Locate the cell with the specified text and output its [x, y] center coordinate. 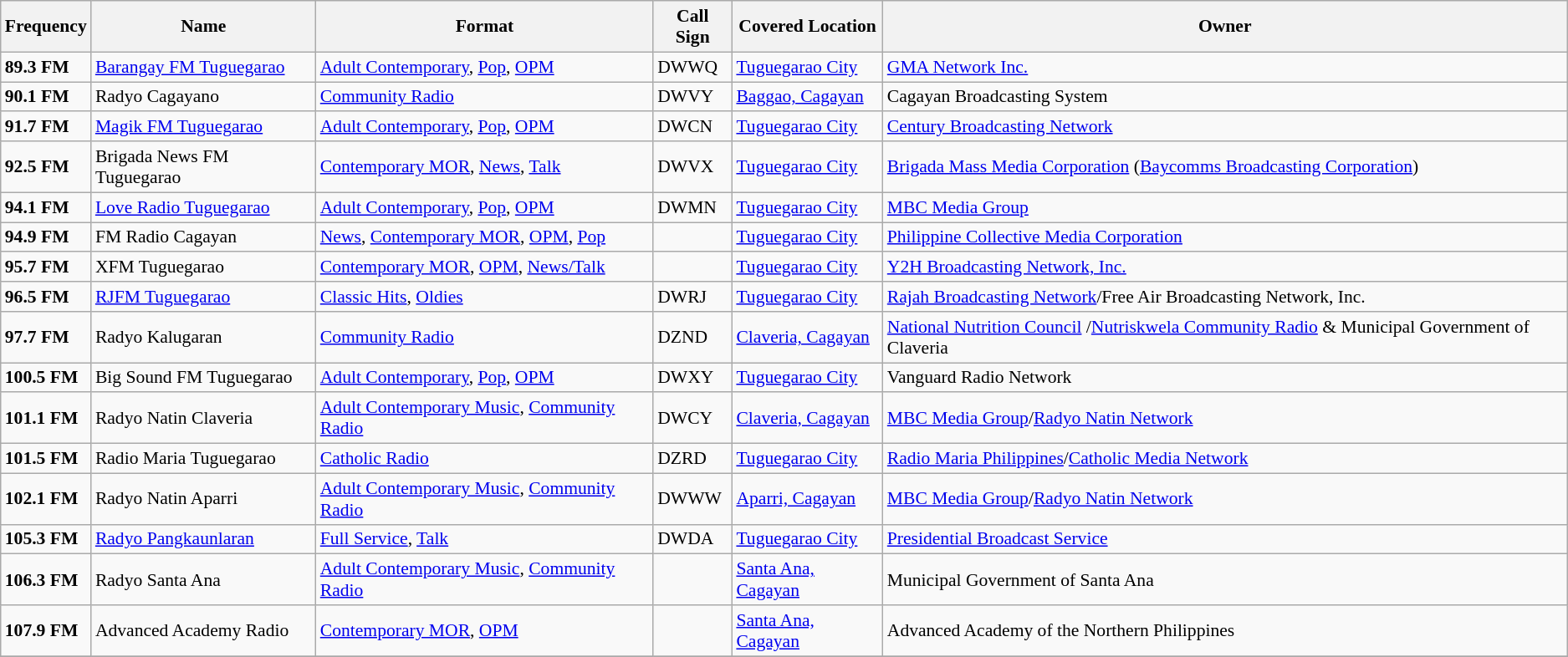
92.5 FM [46, 167]
GMA Network Inc. [1225, 67]
89.3 FM [46, 67]
Presidential Broadcast Service [1225, 539]
Magik FM Tuguegarao [204, 127]
101.5 FM [46, 459]
Big Sound FM Tuguegarao [204, 378]
Catholic Radio [485, 459]
Philippine Collective Media Corporation [1225, 237]
Baggao, Cagayan [807, 97]
105.3 FM [46, 539]
Call Sign [692, 27]
Radyo Santa Ana [204, 580]
DWRJ [692, 297]
101.1 FM [46, 418]
DWCN [692, 127]
Municipal Government of Santa Ana [1225, 580]
102.1 FM [46, 498]
DWVX [692, 167]
Radio Maria Tuguegarao [204, 459]
Radio Maria Philippines/Catholic Media Network [1225, 459]
Vanguard Radio Network [1225, 378]
Brigada News FM Tuguegarao [204, 167]
95.7 FM [46, 267]
Advanced Academy Radio [204, 630]
90.1 FM [46, 97]
DWWW [692, 498]
Radyo Kalugaran [204, 338]
91.7 FM [46, 127]
Contemporary MOR, News, Talk [485, 167]
DZND [692, 338]
Advanced Academy of the Northern Philippines [1225, 630]
DWCY [692, 418]
News, Contemporary MOR, OPM, Pop [485, 237]
Barangay FM Tuguegarao [204, 67]
RJFM Tuguegarao [204, 297]
Contemporary MOR, OPM, News/Talk [485, 267]
Format [485, 27]
106.3 FM [46, 580]
DZRD [692, 459]
Brigada Mass Media Corporation (Baycomms Broadcasting Corporation) [1225, 167]
FM Radio Cagayan [204, 237]
MBC Media Group [1225, 207]
DWDA [692, 539]
Contemporary MOR, OPM [485, 630]
Radyo Cagayano [204, 97]
Frequency [46, 27]
Aparri, Cagayan [807, 498]
DWWQ [692, 67]
Radyo Natin Claveria [204, 418]
94.9 FM [46, 237]
Radyo Pangkaunlaran [204, 539]
Classic Hits, Oldies [485, 297]
Name [204, 27]
Century Broadcasting Network [1225, 127]
Full Service, Talk [485, 539]
94.1 FM [46, 207]
Covered Location [807, 27]
Radyo Natin Aparri [204, 498]
National Nutrition Council /Nutriskwela Community Radio & Municipal Government of Claveria [1225, 338]
100.5 FM [46, 378]
Love Radio Tuguegarao [204, 207]
107.9 FM [46, 630]
97.7 FM [46, 338]
XFM Tuguegarao [204, 267]
96.5 FM [46, 297]
Rajah Broadcasting Network/Free Air Broadcasting Network, Inc. [1225, 297]
DWMN [692, 207]
DWXY [692, 378]
Y2H Broadcasting Network, Inc. [1225, 267]
Owner [1225, 27]
Cagayan Broadcasting System [1225, 97]
DWVY [692, 97]
